Pinpoint the cell where the given text exists, returning its [x, y] midpoint coordinate. 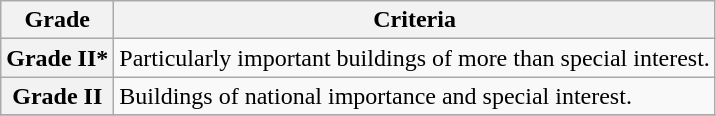
Grade [58, 20]
Grade II [58, 96]
Grade II* [58, 58]
Criteria [415, 20]
Particularly important buildings of more than special interest. [415, 58]
Buildings of national importance and special interest. [415, 96]
